Identify which cell holds the provided text, then report its (X, Y) central coordinate. 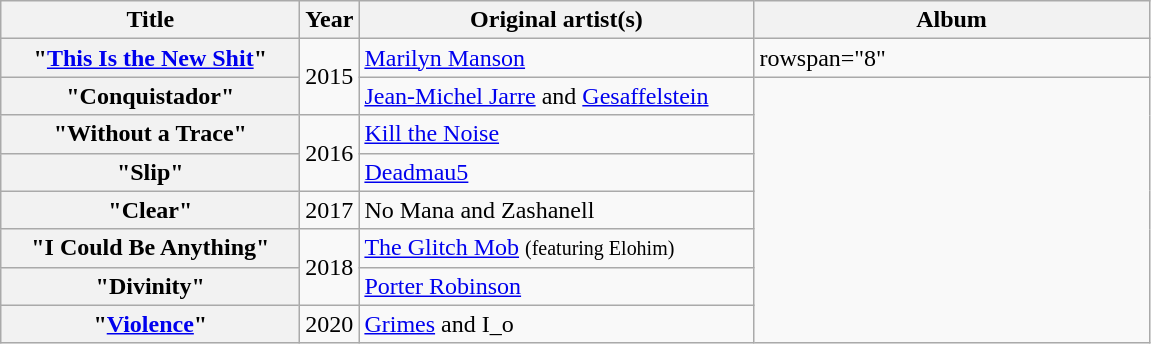
Grimes and I_o (556, 324)
2017 (330, 210)
Porter Robinson (556, 286)
Album (952, 20)
Deadmau5 (556, 172)
Jean-Michel Jarre and Gesaffelstein (556, 96)
Original artist(s) (556, 20)
"This Is the New Shit" (150, 58)
No Mana and Zashanell (556, 210)
2020 (330, 324)
2015 (330, 77)
"I Could Be Anything" (150, 248)
"Conquistador" (150, 96)
Marilyn Manson (556, 58)
Year (330, 20)
2018 (330, 267)
Title (150, 20)
"Clear" (150, 210)
2016 (330, 153)
The Glitch Mob (featuring Elohim) (556, 248)
"Divinity" (150, 286)
rowspan="8" (952, 58)
Kill the Noise (556, 134)
"Violence" (150, 324)
"Slip" (150, 172)
"Without a Trace" (150, 134)
